Locate the cell with the specified text and output its (X, Y) center coordinate. 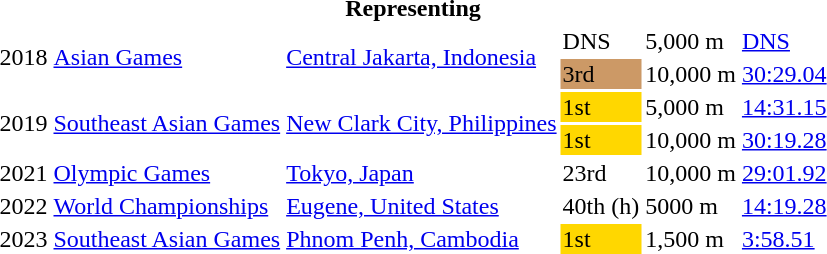
5000 m (691, 206)
World Championships (167, 206)
40th (h) (601, 206)
1,500 m (691, 239)
Tokyo, Japan (422, 173)
New Clark City, Philippines (422, 124)
Central Jakarta, Indonesia (422, 58)
Phnom Penh, Cambodia (422, 239)
Asian Games (167, 58)
Eugene, United States (422, 206)
DNS (601, 41)
23rd (601, 173)
Olympic Games (167, 173)
3rd (601, 74)
